Pinpoint the cell where the given text exists, returning its (X, Y) midpoint coordinate. 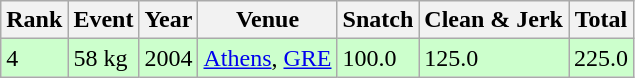
100.0 (378, 58)
2004 (168, 58)
Event (104, 20)
Clean & Jerk (494, 20)
4 (34, 58)
225.0 (600, 58)
Venue (268, 20)
125.0 (494, 58)
Athens, GRE (268, 58)
Total (600, 20)
Rank (34, 20)
58 kg (104, 58)
Year (168, 20)
Snatch (378, 20)
